Find where the given text appears and provide that cell's center as [X, Y] coordinate. 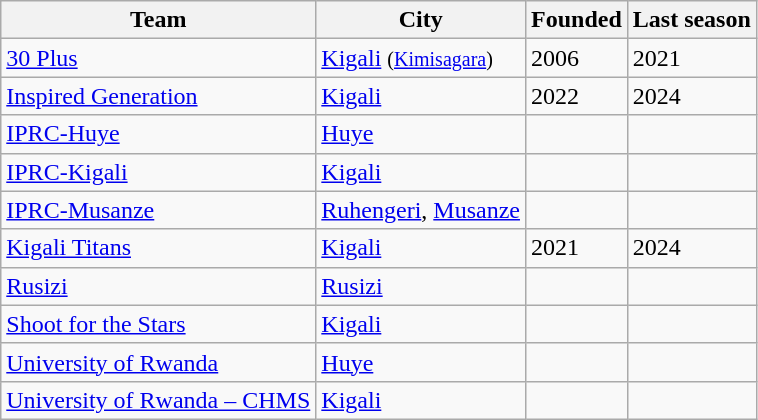
30 Plus [158, 58]
IPRC-Musanze [158, 210]
IPRC-Huye [158, 134]
University of Rwanda [158, 362]
City [421, 20]
Shoot for the Stars [158, 324]
Founded [576, 20]
Ruhengeri, Musanze [421, 210]
Team [158, 20]
Kigali (Kimisagara) [421, 58]
IPRC-Kigali [158, 172]
2006 [576, 58]
2022 [576, 96]
Last season [692, 20]
University of Rwanda – CHMS [158, 400]
Kigali Titans [158, 248]
Inspired Generation [158, 96]
